Scan for the cell matching the given text and deliver its (x, y) coordinate at center. 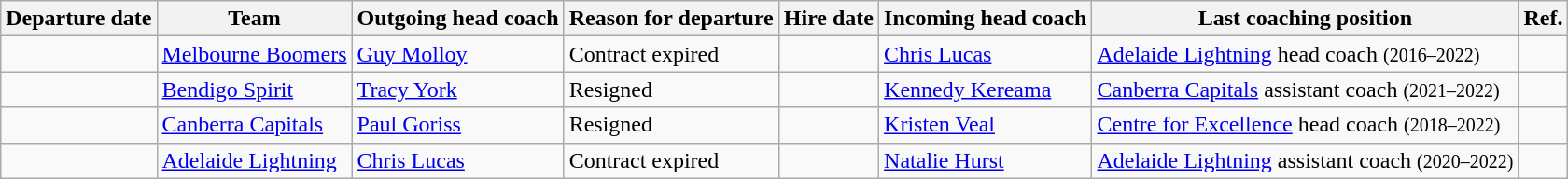
Melbourne Boomers (254, 54)
Natalie Hurst (986, 160)
Paul Goriss (457, 125)
Kristen Veal (986, 125)
Adelaide Lightning assistant coach (2020–2022) (1305, 160)
Centre for Excellence head coach (2018–2022) (1305, 125)
Incoming head coach (986, 19)
Departure date (78, 19)
Team (254, 19)
Guy Molloy (457, 54)
Adelaide Lightning (254, 160)
Kennedy Kereama (986, 89)
Tracy York (457, 89)
Ref. (1544, 19)
Adelaide Lightning head coach (2016–2022) (1305, 54)
Canberra Capitals assistant coach (2021–2022) (1305, 89)
Bendigo Spirit (254, 89)
Reason for departure (671, 19)
Last coaching position (1305, 19)
Canberra Capitals (254, 125)
Hire date (829, 19)
Outgoing head coach (457, 19)
